Capture the cell that displays the provided text and extract its [X, Y] central coordinate. 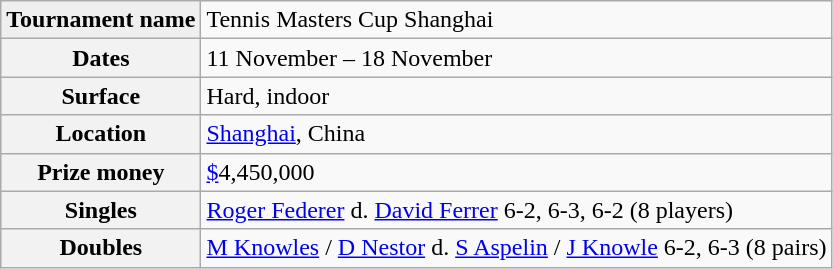
Surface [101, 96]
$4,450,000 [516, 172]
Hard, indoor [516, 96]
Tournament name [101, 20]
M Knowles / D Nestor d. S Aspelin / J Knowle 6-2, 6-3 (8 pairs) [516, 248]
Prize money [101, 172]
Dates [101, 58]
Doubles [101, 248]
11 November – 18 November [516, 58]
Singles [101, 210]
Roger Federer d. David Ferrer 6-2, 6-3, 6-2 (8 players) [516, 210]
Shanghai, China [516, 134]
Tennis Masters Cup Shanghai [516, 20]
Location [101, 134]
